From the cell containing the given text, extract its center point as (X, Y) coordinate. 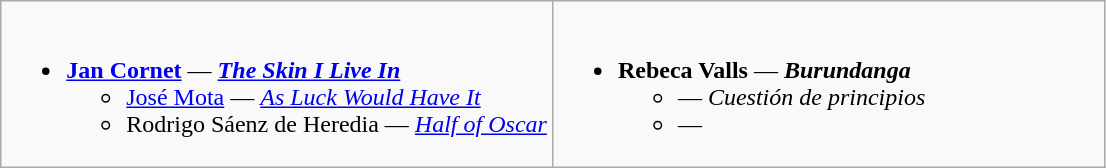
Rebeca Valls — Burundanga — Cuestión de principios — (828, 84)
Jan Cornet — The Skin I Live InJosé Mota — As Luck Would Have ItRodrigo Sáenz de Heredia — Half of Oscar (277, 84)
